Capture the cell that displays the provided text and extract its (x, y) central coordinate. 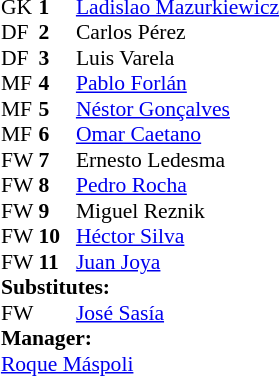
3 (57, 58)
7 (57, 160)
José Sasía (178, 313)
8 (57, 185)
Pedro Rocha (178, 185)
5 (57, 109)
Carlos Pérez (178, 33)
Substitutes: (140, 287)
Luis Varela (178, 58)
Pablo Forlán (178, 83)
Néstor Gonçalves (178, 109)
Omar Caetano (178, 135)
6 (57, 135)
Miguel Reznik (178, 211)
Juan Joya (178, 262)
2 (57, 33)
Héctor Silva (178, 237)
11 (57, 262)
4 (57, 83)
Ernesto Ledesma (178, 160)
9 (57, 211)
Manager: (140, 339)
10 (57, 237)
